Locate the cell with the specified text and output its (X, Y) center coordinate. 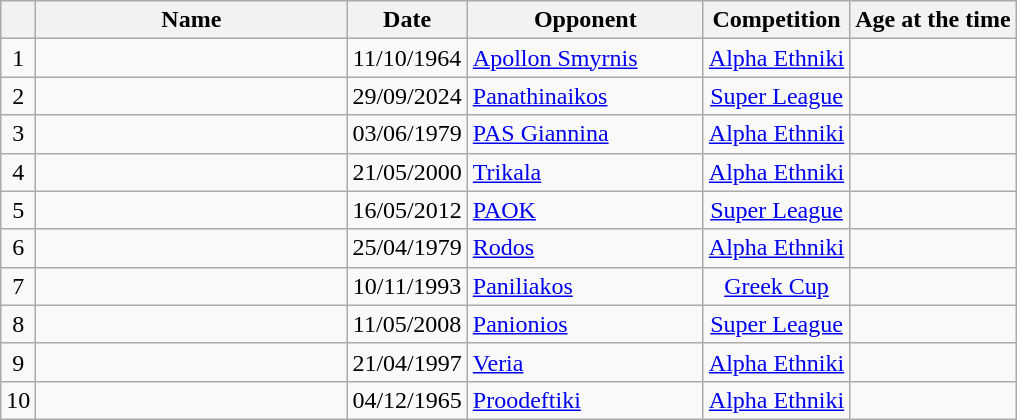
3 (18, 134)
Opponent (585, 20)
Greek Cup (776, 286)
29/09/2024 (407, 96)
Paniliakos (585, 286)
Date (407, 20)
25/04/1979 (407, 248)
Age at the time (933, 20)
5 (18, 210)
PAS Giannina (585, 134)
PAOK (585, 210)
10 (18, 400)
1 (18, 58)
7 (18, 286)
Veria (585, 362)
Name (192, 20)
4 (18, 172)
21/04/1997 (407, 362)
8 (18, 324)
16/05/2012 (407, 210)
04/12/1965 (407, 400)
Trikala (585, 172)
Proodeftiki (585, 400)
11/05/2008 (407, 324)
Rodos (585, 248)
6 (18, 248)
11/10/1964 (407, 58)
Competition (776, 20)
Panionios (585, 324)
9 (18, 362)
21/05/2000 (407, 172)
10/11/1993 (407, 286)
Panathinaikos (585, 96)
03/06/1979 (407, 134)
2 (18, 96)
Apollon Smyrnis (585, 58)
